Extract the [x, y] coordinate from the center of the cell holding the provided text.  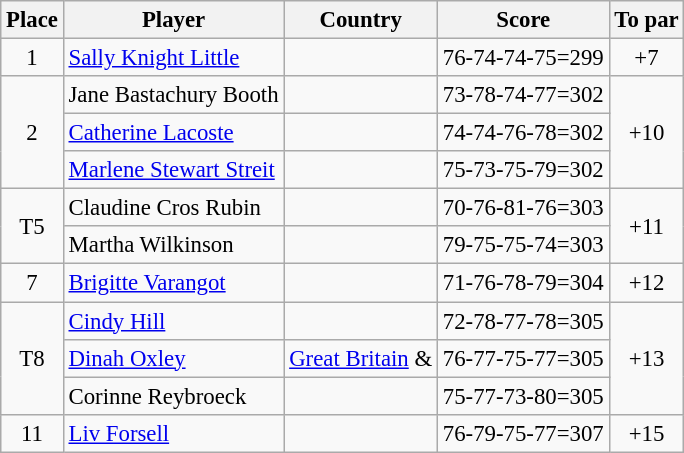
Dinah Oxley [174, 358]
Claudine Cros Rubin [174, 208]
Catherine Lacoste [174, 133]
+13 [646, 358]
1 [32, 58]
72-78-77-78=305 [523, 321]
+11 [646, 226]
Country [361, 20]
71-76-78-79=304 [523, 283]
Player [174, 20]
79-75-75-74=303 [523, 245]
11 [32, 433]
Cindy Hill [174, 321]
Place [32, 20]
T8 [32, 358]
Liv Forsell [174, 433]
76-77-75-77=305 [523, 358]
2 [32, 132]
Sally Knight Little [174, 58]
+12 [646, 283]
Martha Wilkinson [174, 245]
76-74-74-75=299 [523, 58]
75-77-73-80=305 [523, 396]
+15 [646, 433]
Marlene Stewart Streit [174, 170]
Corinne Reybroeck [174, 396]
Brigitte Varangot [174, 283]
Great Britain & [361, 358]
7 [32, 283]
+7 [646, 58]
T5 [32, 226]
75-73-75-79=302 [523, 170]
73-78-74-77=302 [523, 95]
To par [646, 20]
70-76-81-76=303 [523, 208]
76-79-75-77=307 [523, 433]
74-74-76-78=302 [523, 133]
+10 [646, 132]
Score [523, 20]
Jane Bastachury Booth [174, 95]
